Determine the [X, Y] coordinate at the center of the cell enclosing the given text.  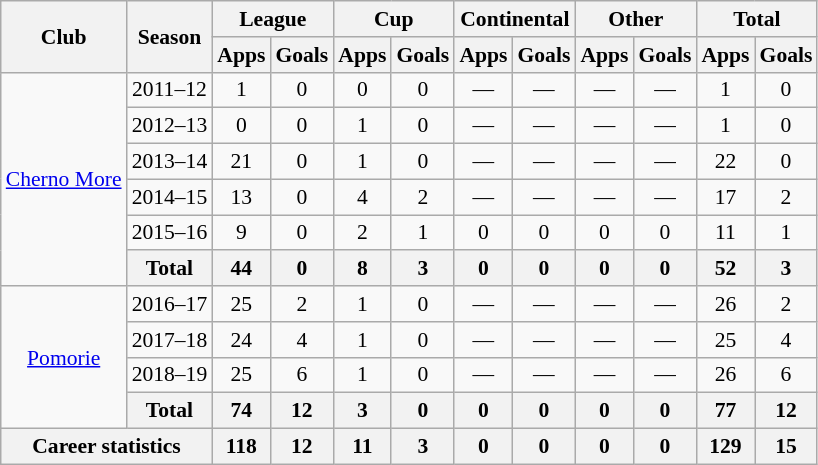
2016–17 [170, 304]
Season [170, 36]
Pomorie [64, 357]
2011–12 [170, 90]
League [272, 19]
2018–19 [170, 375]
9 [241, 233]
52 [725, 269]
Other [636, 19]
44 [241, 269]
Club [64, 36]
2014–15 [170, 197]
24 [241, 340]
21 [241, 162]
2015–16 [170, 233]
Career statistics [107, 447]
Cherno More [64, 179]
77 [725, 411]
2017–18 [170, 340]
15 [786, 447]
17 [725, 197]
22 [725, 162]
129 [725, 447]
74 [241, 411]
8 [362, 269]
2012–13 [170, 126]
118 [241, 447]
Continental [514, 19]
13 [241, 197]
Cup [394, 19]
2013–14 [170, 162]
